For the text-containing cell, return its midpoint in [X, Y] coordinate format. 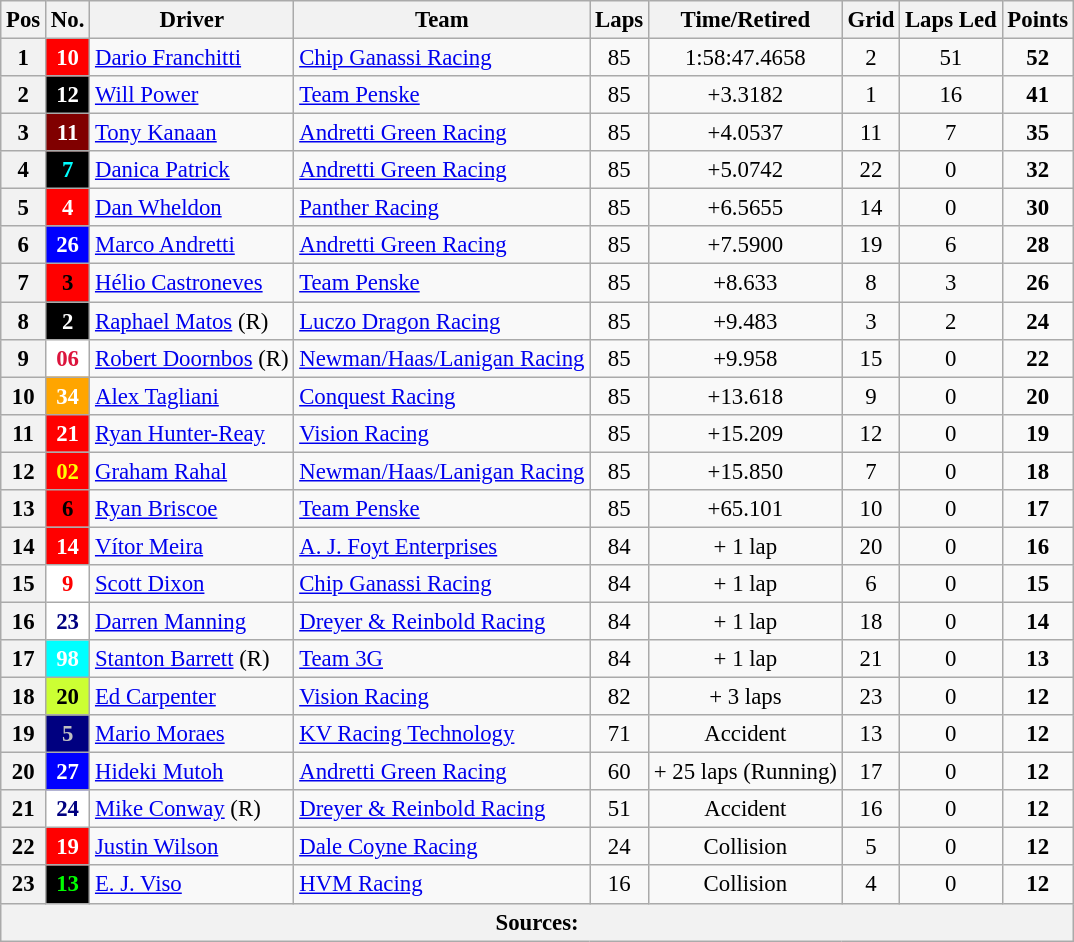
30 [1038, 208]
HVM Racing [442, 885]
Justin Wilson [192, 847]
+13.618 [746, 396]
28 [1038, 245]
60 [620, 772]
+5.0742 [746, 170]
Ed Carpenter [192, 697]
Hélio Castroneves [192, 283]
Marco Andretti [192, 245]
+15.850 [746, 471]
Tony Kanaan [192, 133]
A. J. Foyt Enterprises [442, 546]
Grid [870, 20]
1:58:47.4658 [746, 58]
Mario Moraes [192, 734]
Will Power [192, 95]
Time/Retired [746, 20]
Ryan Hunter-Reay [192, 433]
Luczo Dragon Racing [442, 321]
82 [620, 697]
E. J. Viso [192, 885]
Dale Coyne Racing [442, 847]
52 [1038, 58]
Graham Rahal [192, 471]
Danica Patrick [192, 170]
Conquest Racing [442, 396]
+3.3182 [746, 95]
Driver [192, 20]
KV Racing Technology [442, 734]
Points [1038, 20]
Team [442, 20]
Vítor Meira [192, 546]
27 [68, 772]
+ 25 laps (Running) [746, 772]
Hideki Mutoh [192, 772]
+8.633 [746, 283]
Mike Conway (R) [192, 809]
Panther Racing [442, 208]
+15.209 [746, 433]
Dan Wheldon [192, 208]
71 [620, 734]
+4.0537 [746, 133]
No. [68, 20]
35 [1038, 133]
32 [1038, 170]
Dario Franchitti [192, 58]
+7.5900 [746, 245]
Pos [24, 20]
+ 3 laps [746, 697]
34 [68, 396]
+9.483 [746, 321]
Stanton Barrett (R) [192, 659]
+6.5655 [746, 208]
+9.958 [746, 358]
06 [68, 358]
Robert Doornbos (R) [192, 358]
02 [68, 471]
Scott Dixon [192, 584]
Ryan Briscoe [192, 509]
98 [68, 659]
Raphael Matos (R) [192, 321]
Darren Manning [192, 621]
Laps [620, 20]
Sources: [538, 922]
Team 3G [442, 659]
Laps Led [951, 20]
Alex Tagliani [192, 396]
+65.101 [746, 509]
41 [1038, 95]
